Extract the [x, y] coordinate from the center of the cell holding the provided text.  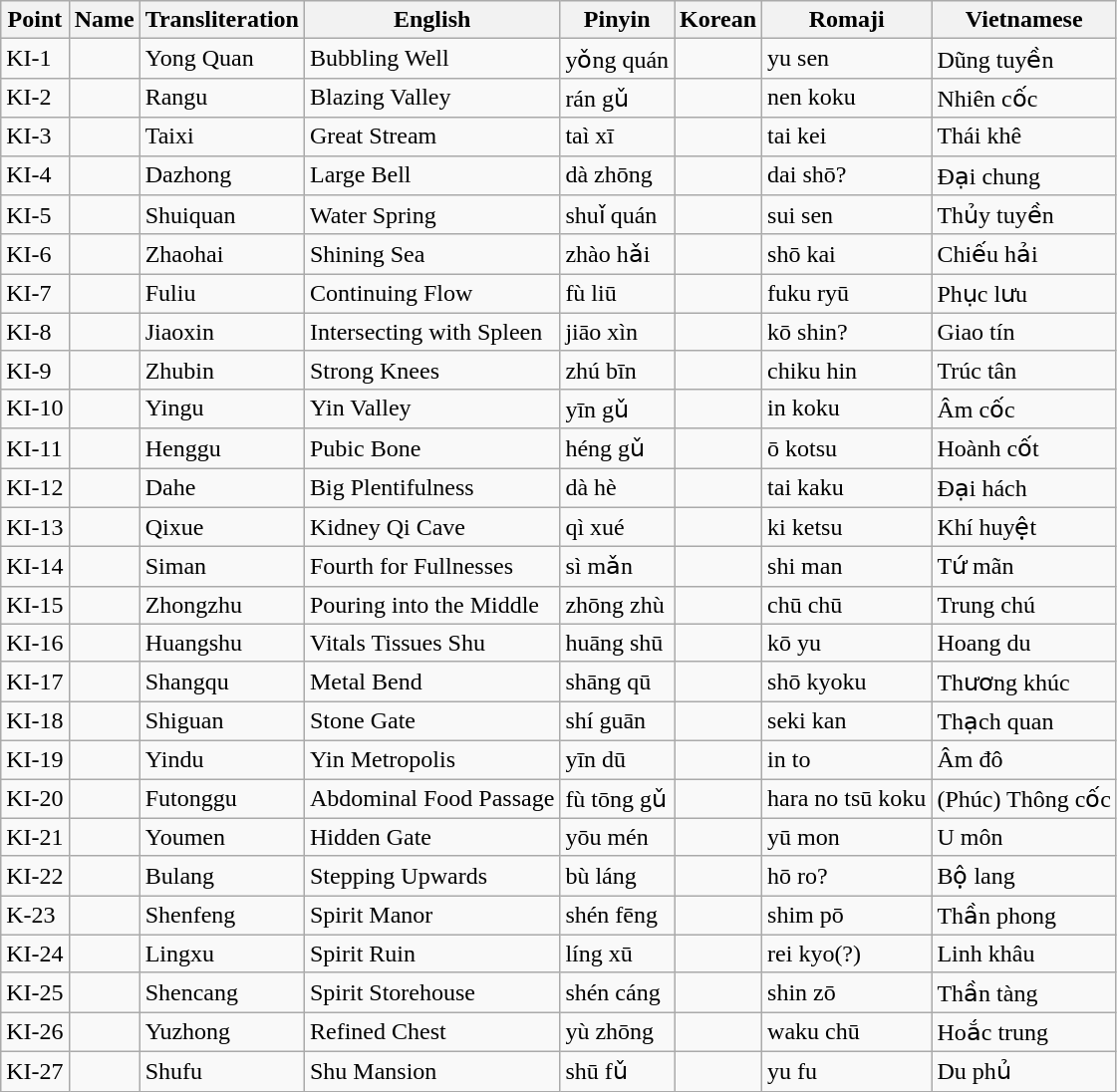
Shining Sea [431, 254]
shim pō [847, 916]
yu fu [847, 1071]
jiāo xìn [618, 332]
dai shō? [847, 175]
Rangu [221, 98]
dà zhōng [618, 175]
Shencang [221, 992]
kō shin? [847, 332]
KI-21 [35, 837]
Dazhong [221, 175]
Siman [221, 567]
Great Stream [431, 136]
zhōng zhù [618, 605]
KI-7 [35, 294]
fù tōng gǔ [618, 799]
Du phủ [1024, 1071]
Thần phong [1024, 916]
hara no tsū koku [847, 799]
yōu mén [618, 837]
Spirit Storehouse [431, 992]
Pubic Bone [431, 448]
Tứ mãn [1024, 567]
KI-8 [35, 332]
Stone Gate [431, 721]
Large Bell [431, 175]
Big Plentifulness [431, 488]
Continuing Flow [431, 294]
shuǐ quán [618, 215]
Refined Chest [431, 1032]
Vietnamese [1024, 20]
shén fēng [618, 916]
Trung chú [1024, 605]
Stepping Upwards [431, 876]
Âm đô [1024, 759]
Zhongzhu [221, 605]
Spirit Manor [431, 916]
Spirit Ruin [431, 954]
KI-3 [35, 136]
rei kyo(?) [847, 954]
KI-2 [35, 98]
dà hè [618, 488]
KI-22 [35, 876]
Fourth for Fullnesses [431, 567]
seki kan [847, 721]
hō ro? [847, 876]
Name [104, 20]
Shufu [221, 1071]
KI-1 [35, 59]
Zhaohai [221, 254]
Thần tàng [1024, 992]
Chiếu hải [1024, 254]
chū chū [847, 605]
fuku ryū [847, 294]
Kidney Qi Cave [431, 527]
Âm cốc [1024, 409]
Yingu [221, 409]
Bulang [221, 876]
shin zō [847, 992]
KI-4 [35, 175]
shāng qū [618, 682]
Fuliu [221, 294]
KI-15 [35, 605]
Zhubin [221, 370]
KI-26 [35, 1032]
tai kei [847, 136]
Khí huyệt [1024, 527]
Shu Mansion [431, 1071]
Dũng tuyền [1024, 59]
Yindu [221, 759]
Henggu [221, 448]
qì xué [618, 527]
waku chū [847, 1032]
huāng shū [618, 643]
tai kaku [847, 488]
Bộ lang [1024, 876]
Shiguan [221, 721]
kō yu [847, 643]
Yin Valley [431, 409]
yǒng quán [618, 59]
chiku hin [847, 370]
nen koku [847, 98]
Pinyin [618, 20]
in to [847, 759]
Thương khúc [1024, 682]
Hidden Gate [431, 837]
Vitals Tissues Shu [431, 643]
shō kyoku [847, 682]
Metal Bend [431, 682]
Futonggu [221, 799]
Đại chung [1024, 175]
in koku [847, 409]
Transliteration [221, 20]
Point [35, 20]
Intersecting with Spleen [431, 332]
zhào hǎi [618, 254]
KI-6 [35, 254]
Bubbling Well [431, 59]
Trúc tân [1024, 370]
Pouring into the Middle [431, 605]
zhú bīn [618, 370]
Korean [718, 20]
yīn gǔ [618, 409]
KI-11 [35, 448]
(Phúc) Thông cốc [1024, 799]
Phục lưu [1024, 294]
English [431, 20]
KI-25 [35, 992]
K-23 [35, 916]
sui sen [847, 215]
yu sen [847, 59]
shi man [847, 567]
Blazing Valley [431, 98]
Thái khê [1024, 136]
KI-19 [35, 759]
KI-10 [35, 409]
Giao tín [1024, 332]
Qixue [221, 527]
Abdominal Food Passage [431, 799]
Lingxu [221, 954]
yù zhōng [618, 1032]
KI-13 [35, 527]
yū mon [847, 837]
Dahe [221, 488]
yīn dū [618, 759]
sì mǎn [618, 567]
Yin Metropolis [431, 759]
KI-17 [35, 682]
Đại hách [1024, 488]
Shenfeng [221, 916]
Hoang du [1024, 643]
Linh khâu [1024, 954]
Hoắc trung [1024, 1032]
Shuiquan [221, 215]
KI-27 [35, 1071]
KI-14 [35, 567]
Shangqu [221, 682]
KI-24 [35, 954]
shō kai [847, 254]
KI-20 [35, 799]
shí guān [618, 721]
héng gǔ [618, 448]
KI-16 [35, 643]
Yong Quan [221, 59]
Jiaoxin [221, 332]
Nhiên cốc [1024, 98]
KI-9 [35, 370]
Huangshu [221, 643]
shū fǔ [618, 1071]
Taixi [221, 136]
Thủy tuyền [1024, 215]
Hoành cốt [1024, 448]
rán gǔ [618, 98]
Thạch quan [1024, 721]
bù láng [618, 876]
líng xū [618, 954]
KI-12 [35, 488]
fù liū [618, 294]
shén cáng [618, 992]
taì xī [618, 136]
Water Spring [431, 215]
Youmen [221, 837]
Yuzhong [221, 1032]
KI-18 [35, 721]
ō kotsu [847, 448]
U môn [1024, 837]
ki ketsu [847, 527]
Strong Knees [431, 370]
KI-5 [35, 215]
Romaji [847, 20]
